Search for the cell housing the specified text and yield its [x, y] center coordinate. 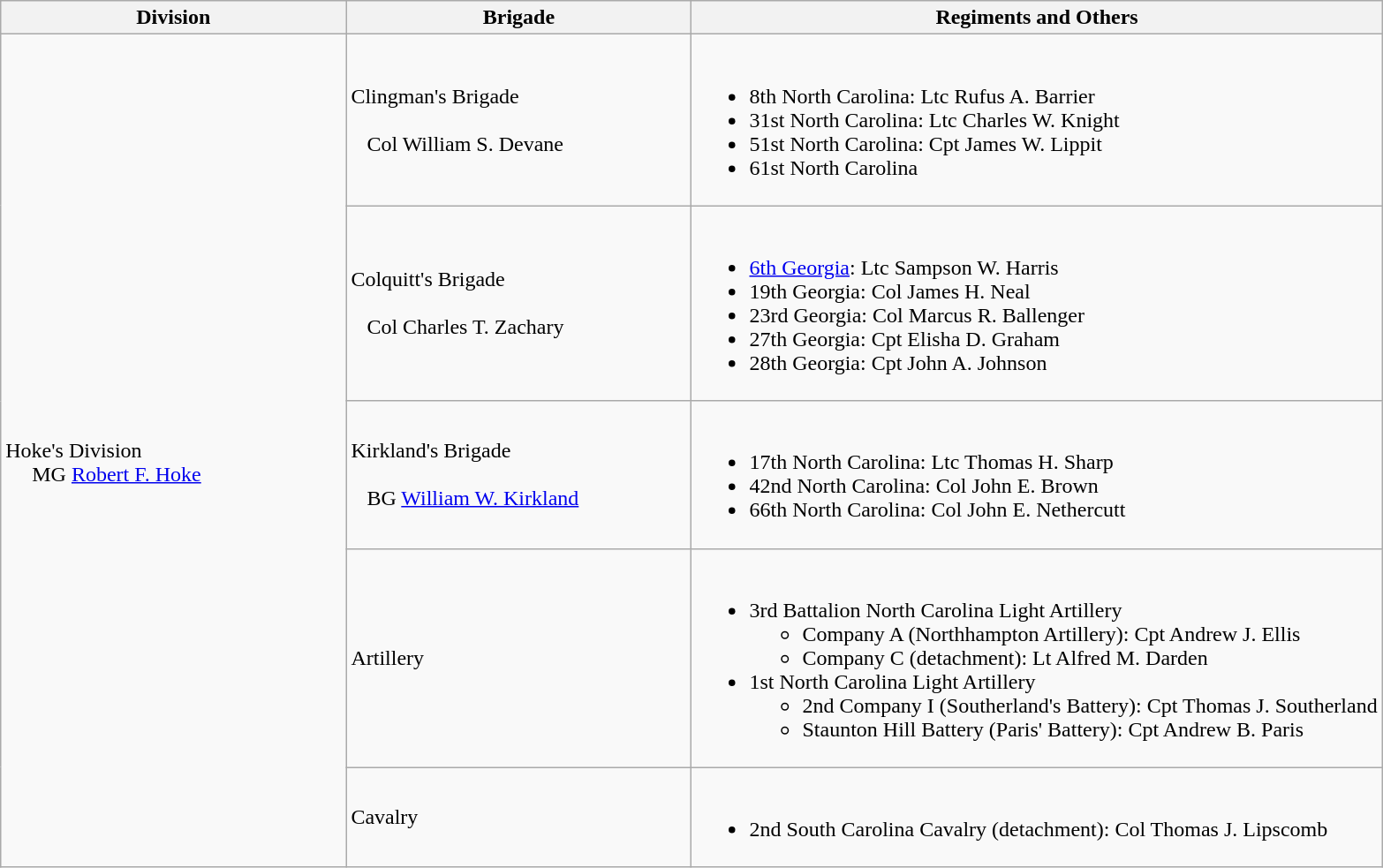
Brigade [519, 18]
Cavalry [519, 818]
Clingman's Brigade Col William S. Devane [519, 120]
Hoke's Division MG Robert F. Hoke [173, 450]
Kirkland's Brigade BG William W. Kirkland [519, 475]
8th North Carolina: Ltc Rufus A. Barrier31st North Carolina: Ltc Charles W. Knight51st North Carolina: Cpt James W. Lippit61st North Carolina [1037, 120]
Artillery [519, 658]
2nd South Carolina Cavalry (detachment): Col Thomas J. Lipscomb [1037, 818]
Regiments and Others [1037, 18]
17th North Carolina: Ltc Thomas H. Sharp42nd North Carolina: Col John E. Brown66th North Carolina: Col John E. Nethercutt [1037, 475]
Division [173, 18]
Colquitt's Brigade Col Charles T. Zachary [519, 304]
